Search for the cell housing the specified text and yield its (X, Y) center coordinate. 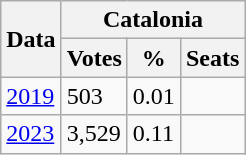
Votes (94, 58)
Catalonia (153, 20)
0.11 (154, 134)
% (154, 58)
503 (94, 96)
0.01 (154, 96)
2019 (31, 96)
Data (31, 39)
Seats (212, 58)
3,529 (94, 134)
2023 (31, 134)
